Find where the given text appears and provide that cell's center as (x, y) coordinate. 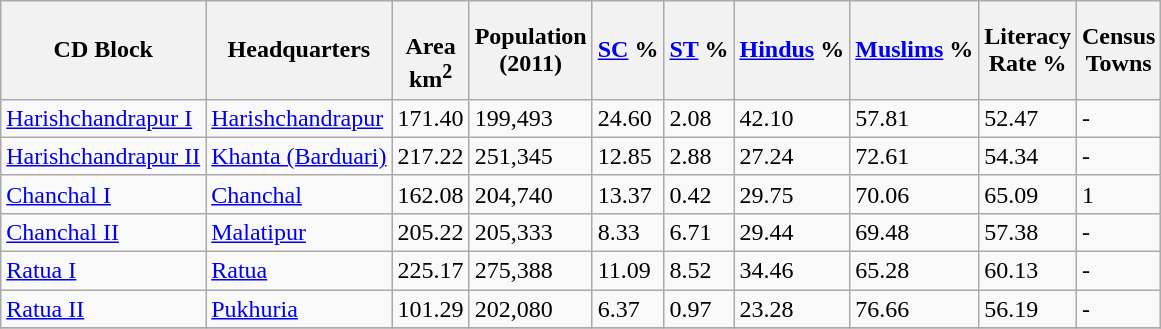
27.24 (792, 156)
101.29 (430, 309)
54.34 (1028, 156)
Ratua (299, 271)
65.09 (1028, 194)
0.97 (699, 309)
52.47 (1028, 118)
29.75 (792, 194)
34.46 (792, 271)
76.66 (914, 309)
Ratua II (104, 309)
Literacy Rate % (1028, 50)
65.28 (914, 271)
Harishchandrapur I (104, 118)
1 (1118, 194)
199,493 (530, 118)
204,740 (530, 194)
162.08 (430, 194)
42.10 (792, 118)
8.33 (628, 232)
56.19 (1028, 309)
Muslims % (914, 50)
225.17 (430, 271)
23.28 (792, 309)
202,080 (530, 309)
275,388 (530, 271)
60.13 (1028, 271)
205.22 (430, 232)
CensusTowns (1118, 50)
Malatipur (299, 232)
CD Block (104, 50)
57.81 (914, 118)
Harishchandrapur II (104, 156)
2.08 (699, 118)
Chanchal (299, 194)
Population(2011) (530, 50)
Hindus % (792, 50)
11.09 (628, 271)
72.61 (914, 156)
Khanta (Barduari) (299, 156)
6.71 (699, 232)
0.42 (699, 194)
171.40 (430, 118)
13.37 (628, 194)
Ratua I (104, 271)
69.48 (914, 232)
29.44 (792, 232)
70.06 (914, 194)
251,345 (530, 156)
8.52 (699, 271)
ST % (699, 50)
Chanchal I (104, 194)
Areakm2 (430, 50)
24.60 (628, 118)
Harishchandrapur (299, 118)
SC % (628, 50)
6.37 (628, 309)
57.38 (1028, 232)
Chanchal II (104, 232)
Headquarters (299, 50)
12.85 (628, 156)
217.22 (430, 156)
205,333 (530, 232)
Pukhuria (299, 309)
2.88 (699, 156)
